Determine the (X, Y) coordinate at the center of the cell enclosing the given text.  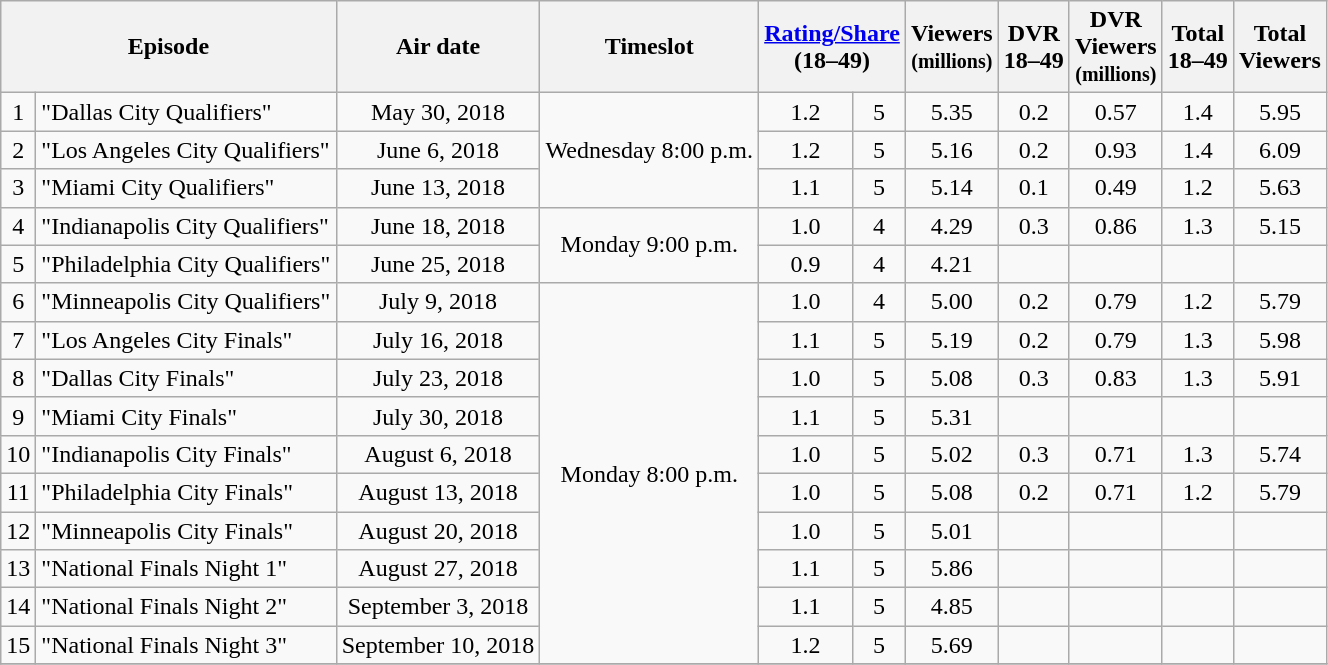
0.57 (1116, 112)
DVRViewers(millions) (1116, 47)
5.01 (952, 531)
July 16, 2018 (438, 340)
5.91 (1280, 378)
September 3, 2018 (438, 607)
5.74 (1280, 454)
0.49 (1116, 188)
August 6, 2018 (438, 454)
Rating/Share(18–49) (832, 47)
"Los Angeles City Finals" (186, 340)
5.95 (1280, 112)
"National Finals Night 2" (186, 607)
Total18–49 (1198, 47)
"Dallas City Finals" (186, 378)
5.00 (952, 302)
5.69 (952, 645)
3 (18, 188)
4.29 (952, 226)
5.15 (1280, 226)
Air date (438, 47)
2 (18, 150)
Viewers(millions) (952, 47)
0.9 (806, 264)
June 6, 2018 (438, 150)
August 20, 2018 (438, 531)
12 (18, 531)
6 (18, 302)
5.31 (952, 416)
"Miami City Qualifiers" (186, 188)
"Minneapolis City Qualifiers" (186, 302)
TotalViewers (1280, 47)
5.19 (952, 340)
5.35 (952, 112)
13 (18, 569)
5.63 (1280, 188)
September 10, 2018 (438, 645)
6.09 (1280, 150)
Timeslot (650, 47)
5.86 (952, 569)
DVR18–49 (1034, 47)
"Philadelphia City Finals" (186, 492)
1 (18, 112)
4.85 (952, 607)
5.16 (952, 150)
August 27, 2018 (438, 569)
"Minneapolis City Finals" (186, 531)
0.86 (1116, 226)
5.14 (952, 188)
7 (18, 340)
Monday 9:00 p.m. (650, 245)
"Indianapolis City Finals" (186, 454)
"National Finals Night 3" (186, 645)
5.98 (1280, 340)
July 23, 2018 (438, 378)
5.02 (952, 454)
10 (18, 454)
June 13, 2018 (438, 188)
14 (18, 607)
"Los Angeles City Qualifiers" (186, 150)
"National Finals Night 1" (186, 569)
11 (18, 492)
Wednesday 8:00 p.m. (650, 150)
Monday 8:00 p.m. (650, 474)
"Philadelphia City Qualifiers" (186, 264)
Episode (168, 47)
June 18, 2018 (438, 226)
15 (18, 645)
4.21 (952, 264)
"Miami City Finals" (186, 416)
July 9, 2018 (438, 302)
8 (18, 378)
9 (18, 416)
August 13, 2018 (438, 492)
0.93 (1116, 150)
June 25, 2018 (438, 264)
0.1 (1034, 188)
0.83 (1116, 378)
"Indianapolis City Qualifiers" (186, 226)
"Dallas City Qualifiers" (186, 112)
May 30, 2018 (438, 112)
July 30, 2018 (438, 416)
